Search for the cell housing the specified text and yield its [X, Y] center coordinate. 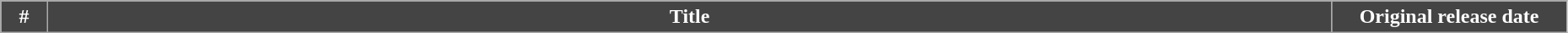
Original release date [1449, 17]
Title [689, 17]
# [24, 17]
